Extract the [X, Y] coordinate from the center of the cell holding the provided text.  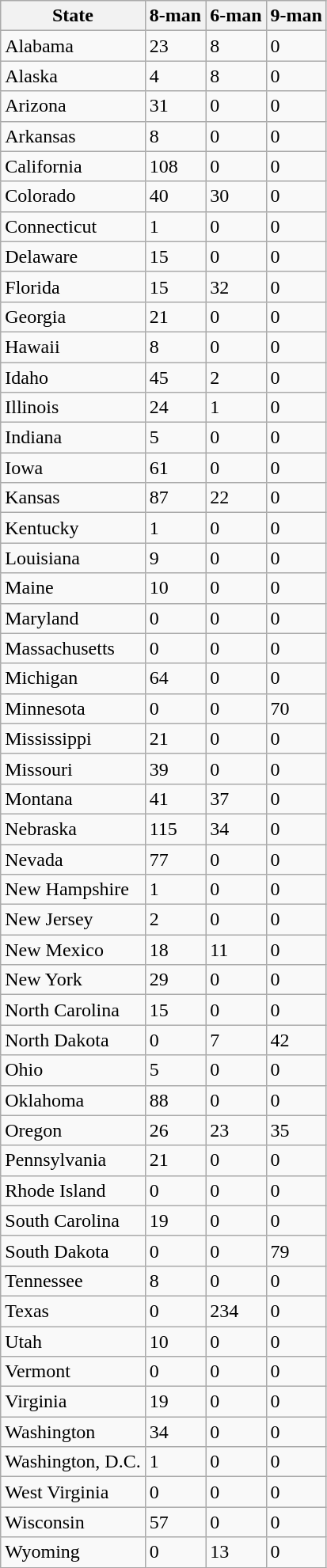
Florida [73, 287]
4 [175, 76]
7 [236, 1040]
California [73, 166]
Nevada [73, 859]
Alabama [73, 46]
Ohio [73, 1070]
9 [175, 558]
37 [236, 799]
30 [236, 196]
Missouri [73, 769]
6-man [236, 16]
24 [175, 408]
Washington [73, 1432]
New York [73, 980]
New Mexico [73, 950]
Colorado [73, 196]
87 [175, 498]
41 [175, 799]
234 [236, 1311]
35 [296, 1130]
Maine [73, 588]
Hawaii [73, 347]
New Hampshire [73, 890]
79 [296, 1251]
45 [175, 378]
Arkansas [73, 136]
26 [175, 1130]
Montana [73, 799]
West Virginia [73, 1492]
57 [175, 1522]
Idaho [73, 378]
Illinois [73, 408]
New Jersey [73, 920]
Oregon [73, 1130]
18 [175, 950]
13 [236, 1552]
Utah [73, 1342]
88 [175, 1100]
South Carolina [73, 1221]
8-man [175, 16]
North Carolina [73, 1010]
Kentucky [73, 528]
Pennsylvania [73, 1160]
Massachusetts [73, 648]
Arizona [73, 106]
Wyoming [73, 1552]
Texas [73, 1311]
Washington, D.C. [73, 1462]
77 [175, 859]
Louisiana [73, 558]
Oklahoma [73, 1100]
70 [296, 708]
22 [236, 498]
31 [175, 106]
Nebraska [73, 829]
Minnesota [73, 708]
Connecticut [73, 226]
115 [175, 829]
Vermont [73, 1372]
South Dakota [73, 1251]
42 [296, 1040]
North Dakota [73, 1040]
State [73, 16]
29 [175, 980]
61 [175, 468]
64 [175, 678]
Delaware [73, 256]
Maryland [73, 618]
Wisconsin [73, 1522]
11 [236, 950]
Indiana [73, 438]
Virginia [73, 1402]
108 [175, 166]
Mississippi [73, 738]
Kansas [73, 498]
39 [175, 769]
32 [236, 287]
Alaska [73, 76]
Georgia [73, 317]
Tennessee [73, 1281]
9-man [296, 16]
40 [175, 196]
Iowa [73, 468]
Michigan [73, 678]
Rhode Island [73, 1190]
